From the cell containing the given text, extract its center point as [x, y] coordinate. 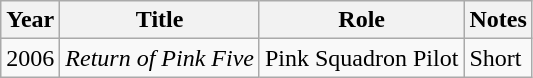
Notes [498, 20]
Short [498, 58]
Pink Squadron Pilot [361, 58]
Role [361, 20]
Title [160, 20]
2006 [30, 58]
Return of Pink Five [160, 58]
Year [30, 20]
